Capture the cell that displays the provided text and extract its [x, y] central coordinate. 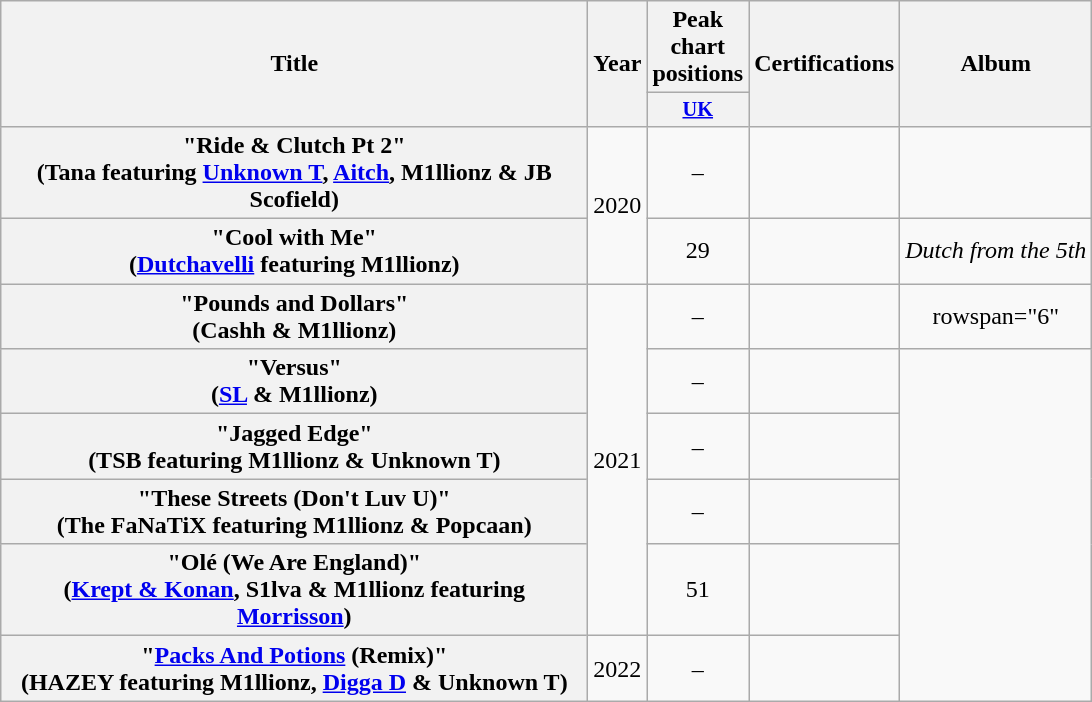
"Pounds and Dollars"(Cashh & M1llionz) [294, 316]
Year [618, 64]
Peak chart positions [698, 47]
2020 [618, 204]
29 [698, 252]
Title [294, 64]
"Olé (We Are England)"(Krept & Konan, S1lva & M1llionz featuring Morrisson) [294, 590]
"These Streets (Don't Luv U)"(The FaNaTiX featuring M1llionz & Popcaan) [294, 512]
2022 [618, 668]
"Versus"(SL & M1llionz) [294, 382]
"Cool with Me"(Dutchavelli featuring M1llionz) [294, 252]
51 [698, 590]
Dutch from the 5th [996, 252]
"Jagged Edge"(TSB featuring M1llionz & Unknown T) [294, 446]
"Ride & Clutch Pt 2"(Tana featuring Unknown T, Aitch, M1llionz & JB Scofield) [294, 172]
Album [996, 64]
Certifications [824, 64]
UK [698, 110]
"Packs And Potions (Remix)"(HAZEY featuring M1llionz, Digga D & Unknown T) [294, 668]
rowspan="6" [996, 316]
2021 [618, 460]
